Identify which cell holds the provided text, then report its [X, Y] central coordinate. 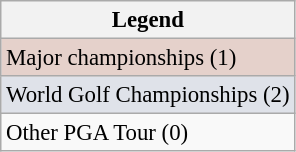
World Golf Championships (2) [148, 95]
Other PGA Tour (0) [148, 133]
Legend [148, 20]
Major championships (1) [148, 58]
